Identify which cell holds the provided text, then report its (x, y) central coordinate. 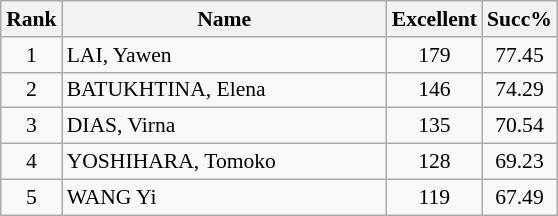
3 (32, 126)
128 (434, 161)
Succ% (520, 19)
1 (32, 54)
Name (224, 19)
Excellent (434, 19)
67.49 (520, 197)
2 (32, 90)
146 (434, 90)
74.29 (520, 90)
DIAS, Virna (224, 126)
135 (434, 126)
70.54 (520, 126)
179 (434, 54)
YOSHIHARA, Tomoko (224, 161)
5 (32, 197)
WANG Yi (224, 197)
LAI, Yawen (224, 54)
BATUKHTINA, Elena (224, 90)
119 (434, 197)
4 (32, 161)
69.23 (520, 161)
Rank (32, 19)
77.45 (520, 54)
